From the cell containing the given text, extract its center point as (x, y) coordinate. 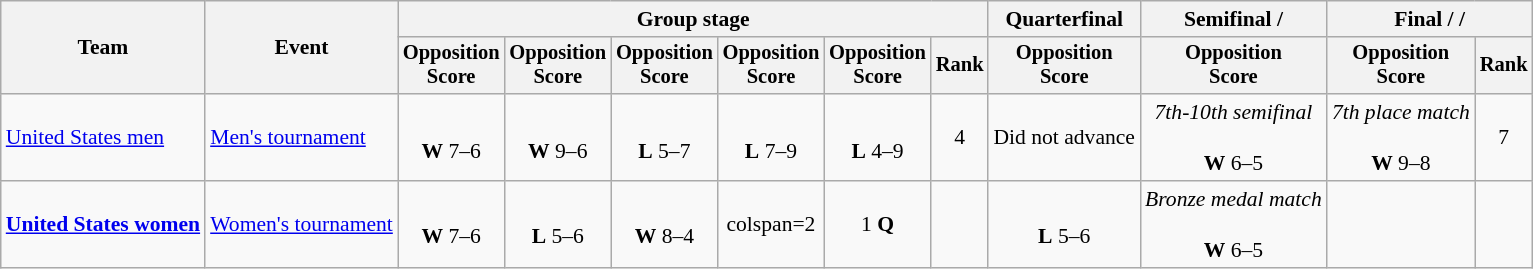
United States men (103, 138)
Event (302, 48)
1 Q (878, 224)
Quarterfinal (1064, 19)
Final / / (1430, 19)
7 (1504, 138)
Semifinal / (1234, 19)
Did not advance (1064, 138)
Group stage (694, 19)
W 8–4 (664, 224)
Team (103, 48)
7th place matchW 9–8 (1401, 138)
4 (960, 138)
L 7–9 (772, 138)
United States women (103, 224)
Bronze medal matchW 6–5 (1234, 224)
Men's tournament (302, 138)
L 4–9 (878, 138)
Women's tournament (302, 224)
W 9–6 (558, 138)
L 5–7 (664, 138)
colspan=2 (772, 224)
7th-10th semifinalW 6–5 (1234, 138)
